Scan for the cell matching the given text and deliver its [x, y] coordinate at center. 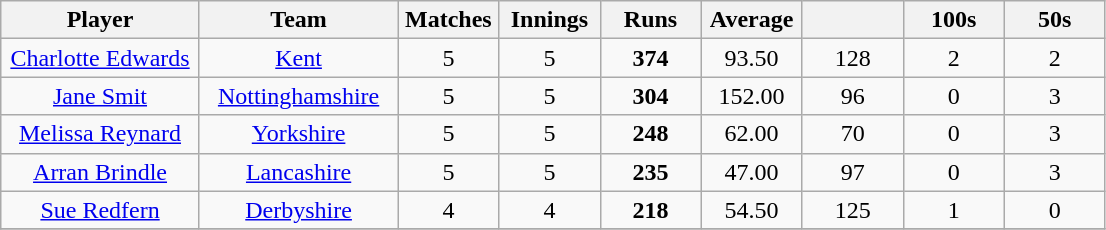
Average [752, 20]
304 [650, 96]
Kent [298, 58]
97 [852, 172]
Yorkshire [298, 134]
50s [1054, 20]
Charlotte Edwards [100, 58]
Derbyshire [298, 210]
Arran Brindle [100, 172]
374 [650, 58]
Jane Smit [100, 96]
Nottinghamshire [298, 96]
235 [650, 172]
218 [650, 210]
1 [954, 210]
Sue Redfern [100, 210]
Melissa Reynard [100, 134]
Runs [650, 20]
70 [852, 134]
Team [298, 20]
100s [954, 20]
96 [852, 96]
47.00 [752, 172]
128 [852, 58]
54.50 [752, 210]
62.00 [752, 134]
93.50 [752, 58]
Player [100, 20]
152.00 [752, 96]
Innings [550, 20]
Lancashire [298, 172]
248 [650, 134]
Matches [448, 20]
125 [852, 210]
